Locate the cell with the specified text and output its [x, y] center coordinate. 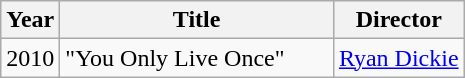
2010 [30, 58]
Ryan Dickie [398, 58]
"You Only Live Once" [197, 58]
Title [197, 20]
Director [398, 20]
Year [30, 20]
